Return the [X, Y] coordinate for the center point of the cell that contains the specified text.  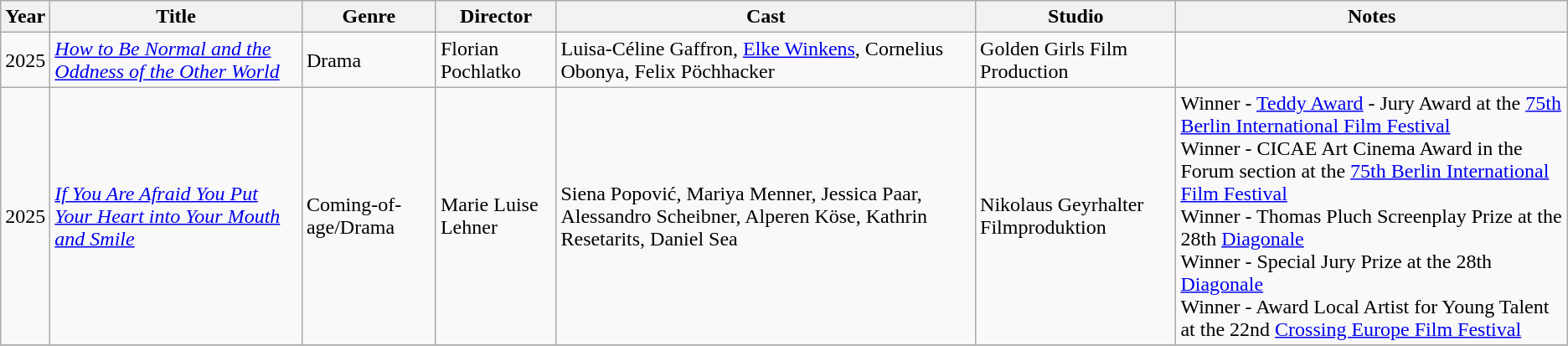
Year [25, 17]
Cast [766, 17]
Studio [1075, 17]
How to Be Normal and the Oddness of the Other World [176, 60]
Marie Luise Lehner [496, 216]
If You Are Afraid You Put Your Heart into Your Mouth and Smile [176, 216]
Director [496, 17]
Nikolaus Geyrhalter Filmproduktion [1075, 216]
Siena Popović, Mariya Menner, Jessica Paar, Alessandro Scheibner, Alperen Köse, Kathrin Resetarits, Daniel Sea [766, 216]
Notes [1372, 17]
Coming-of-age/Drama [369, 216]
Luisa-Céline Gaffron, Elke Winkens, Cornelius Obonya, Felix Pöchhacker [766, 60]
Drama [369, 60]
Florian Pochlatko [496, 60]
Golden Girls Film Production [1075, 60]
Title [176, 17]
Genre [369, 17]
